Provide the (x, y) coordinate of the cell's center where the given text is located.  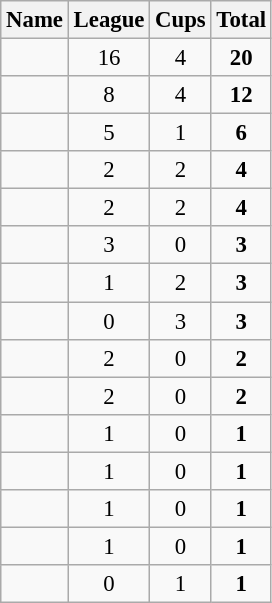
6 (241, 133)
5 (108, 133)
Cups (180, 20)
Name (35, 20)
8 (108, 95)
League (108, 20)
20 (241, 58)
Total (241, 20)
16 (108, 58)
12 (241, 95)
